Identify which cell holds the provided text, then report its [X, Y] central coordinate. 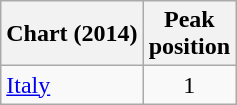
1 [189, 85]
Peakposition [189, 34]
Italy [72, 85]
Chart (2014) [72, 34]
